For the text-containing cell, return its midpoint in [x, y] coordinate format. 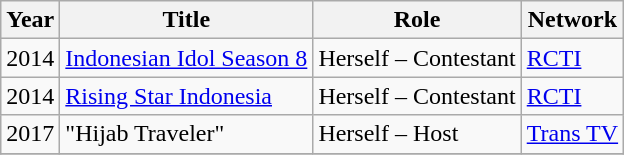
Title [186, 20]
Role [417, 20]
Trans TV [572, 134]
"Hijab Traveler" [186, 134]
Indonesian Idol Season 8 [186, 58]
Herself – Host [417, 134]
Network [572, 20]
Rising Star Indonesia [186, 96]
2017 [30, 134]
Year [30, 20]
